Extract the [x, y] coordinate from the center of the cell holding the provided text.  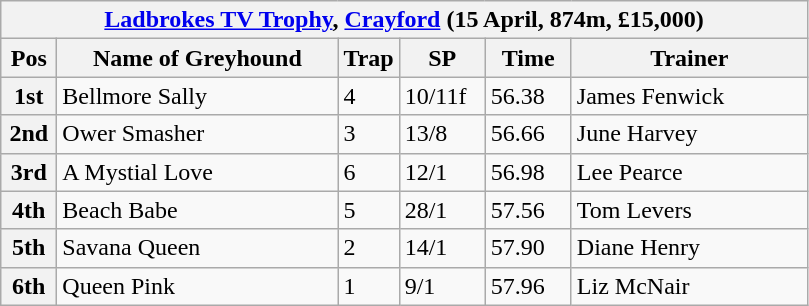
4 [368, 96]
Bellmore Sally [198, 96]
56.98 [528, 172]
Trainer [689, 58]
Time [528, 58]
Ower Smasher [198, 134]
2 [368, 248]
Savana Queen [198, 248]
28/1 [442, 210]
12/1 [442, 172]
SP [442, 58]
1 [368, 286]
Queen Pink [198, 286]
13/8 [442, 134]
3 [368, 134]
56.38 [528, 96]
5 [368, 210]
Liz McNair [689, 286]
57.90 [528, 248]
June Harvey [689, 134]
Tom Levers [689, 210]
4th [29, 210]
6 [368, 172]
57.96 [528, 286]
6th [29, 286]
Name of Greyhound [198, 58]
1st [29, 96]
3rd [29, 172]
Lee Pearce [689, 172]
James Fenwick [689, 96]
Pos [29, 58]
14/1 [442, 248]
Ladbrokes TV Trophy, Crayford (15 April, 874m, £15,000) [404, 20]
57.56 [528, 210]
Beach Babe [198, 210]
Diane Henry [689, 248]
A Mystial Love [198, 172]
5th [29, 248]
Trap [368, 58]
56.66 [528, 134]
10/11f [442, 96]
9/1 [442, 286]
2nd [29, 134]
